Return the (X, Y) coordinate for the center point of the cell that contains the specified text.  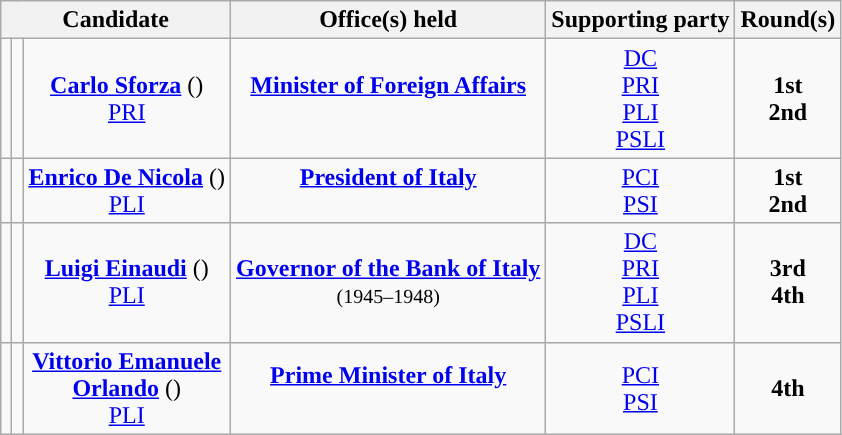
Supporting party (640, 20)
Vittorio EmanueleOrlando ()PLI (127, 388)
President of Italy (388, 190)
Round(s) (788, 20)
Office(s) held (388, 20)
3rd 4th (788, 282)
Candidate (116, 20)
Governor of the Bank of Italy(1945–1948) (388, 282)
Carlo Sforza ()PRI (127, 98)
Minister of Foreign Affairs (388, 98)
Prime Minister of Italy (388, 388)
Enrico De Nicola ()PLI (127, 190)
4th (788, 388)
Luigi Einaudi ()PLI (127, 282)
